Scan for the cell matching the given text and deliver its [X, Y] coordinate at center. 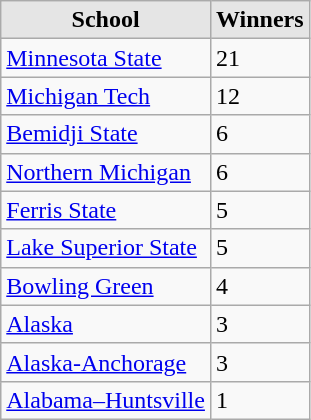
Alaska [106, 324]
Bowling Green [106, 286]
Alaska-Anchorage [106, 362]
1 [260, 400]
Ferris State [106, 210]
Northern Michigan [106, 172]
Michigan Tech [106, 96]
21 [260, 58]
Winners [260, 20]
Minnesota State [106, 58]
4 [260, 286]
Bemidji State [106, 134]
Alabama–Huntsville [106, 400]
School [106, 20]
Lake Superior State [106, 248]
12 [260, 96]
